Return the (x, y) coordinate for the center point of the cell that contains the specified text.  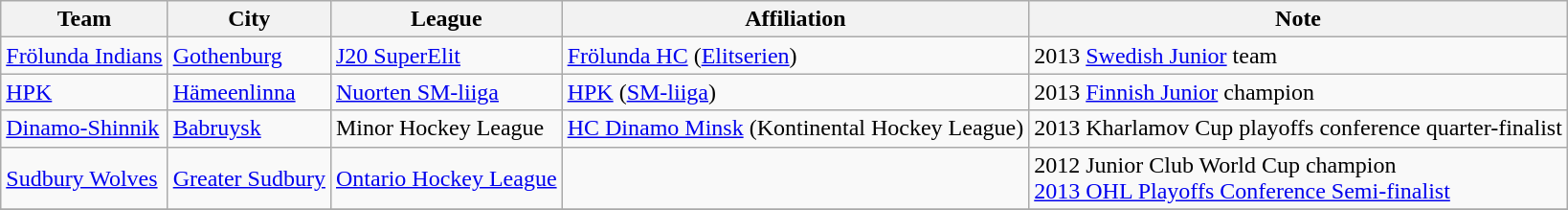
Nuorten SM-liiga (446, 92)
Sudbury Wolves (84, 178)
Hämeenlinna (249, 92)
Minor Hockey League (446, 128)
2013 Swedish Junior team (1298, 56)
Frölunda HC (Elitserien) (795, 56)
2013 Kharlamov Cup playoffs conference quarter-finalist (1298, 128)
City (249, 19)
2012 Junior Club World Cup champion2013 OHL Playoffs Conference Semi-finalist (1298, 178)
Dinamo-Shinnik (84, 128)
2013 Finnish Junior champion (1298, 92)
J20 SuperElit (446, 56)
HPK (84, 92)
League (446, 19)
Ontario Hockey League (446, 178)
Affiliation (795, 19)
Gothenburg (249, 56)
Greater Sudbury (249, 178)
Team (84, 19)
HPK (SM-liiga) (795, 92)
Frölunda Indians (84, 56)
Note (1298, 19)
HC Dinamo Minsk (Kontinental Hockey League) (795, 128)
Babruysk (249, 128)
